Output the [x, y] coordinate of the center of the cell containing the given text.  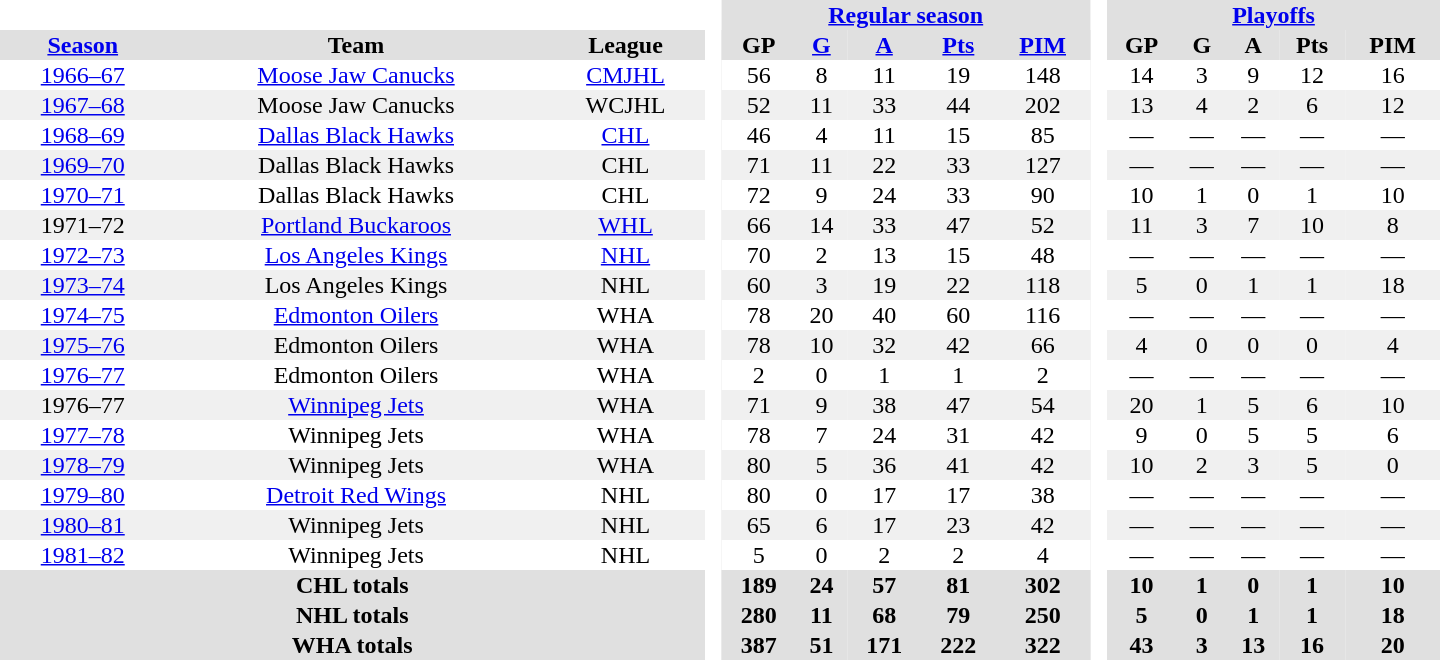
Team [356, 45]
81 [958, 585]
302 [1042, 585]
1981–82 [82, 555]
NHL totals [352, 615]
387 [759, 645]
250 [1042, 615]
1977–78 [82, 435]
1979–80 [82, 495]
League [626, 45]
Detroit Red Wings [356, 495]
280 [759, 615]
1973–74 [82, 285]
1974–75 [82, 315]
36 [884, 465]
1967–68 [82, 105]
51 [822, 645]
1966–67 [82, 75]
116 [1042, 315]
Regular season [906, 15]
44 [958, 105]
202 [1042, 105]
322 [1042, 645]
46 [759, 135]
1971–72 [82, 225]
85 [1042, 135]
127 [1042, 165]
48 [1042, 255]
1968–69 [82, 135]
70 [759, 255]
57 [884, 585]
1970–71 [82, 195]
118 [1042, 285]
CMJHL [626, 75]
189 [759, 585]
79 [958, 615]
1975–76 [82, 345]
222 [958, 645]
WHL [626, 225]
Season [82, 45]
90 [1042, 195]
Playoffs [1274, 15]
148 [1042, 75]
43 [1142, 645]
54 [1042, 405]
WHA totals [352, 645]
1980–81 [82, 525]
WCJHL [626, 105]
Portland Buckaroos [356, 225]
72 [759, 195]
31 [958, 435]
1978–79 [82, 465]
56 [759, 75]
1969–70 [82, 165]
68 [884, 615]
171 [884, 645]
CHL totals [352, 585]
32 [884, 345]
23 [958, 525]
41 [958, 465]
65 [759, 525]
1972–73 [82, 255]
40 [884, 315]
